Find where the given text appears and provide that cell's center as [x, y] coordinate. 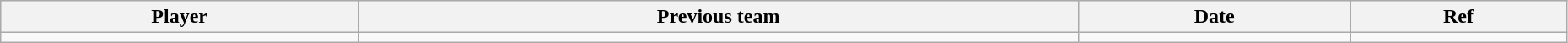
Previous team [719, 17]
Player [180, 17]
Ref [1459, 17]
Date [1215, 17]
